Extract the (X, Y) coordinate from the center of the cell holding the provided text.  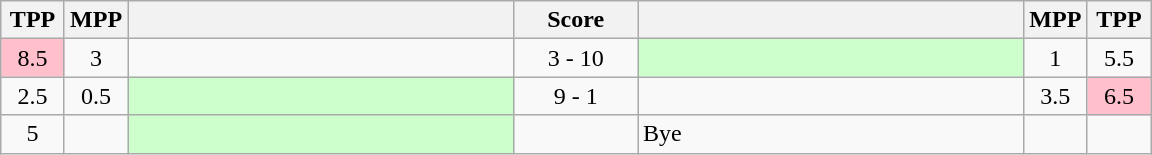
1 (1056, 58)
8.5 (33, 58)
5.5 (1119, 58)
5 (33, 134)
9 - 1 (576, 96)
0.5 (96, 96)
3 - 10 (576, 58)
3 (96, 58)
3.5 (1056, 96)
2.5 (33, 96)
6.5 (1119, 96)
Bye (831, 134)
Score (576, 20)
